Capture the cell that displays the provided text and extract its [X, Y] central coordinate. 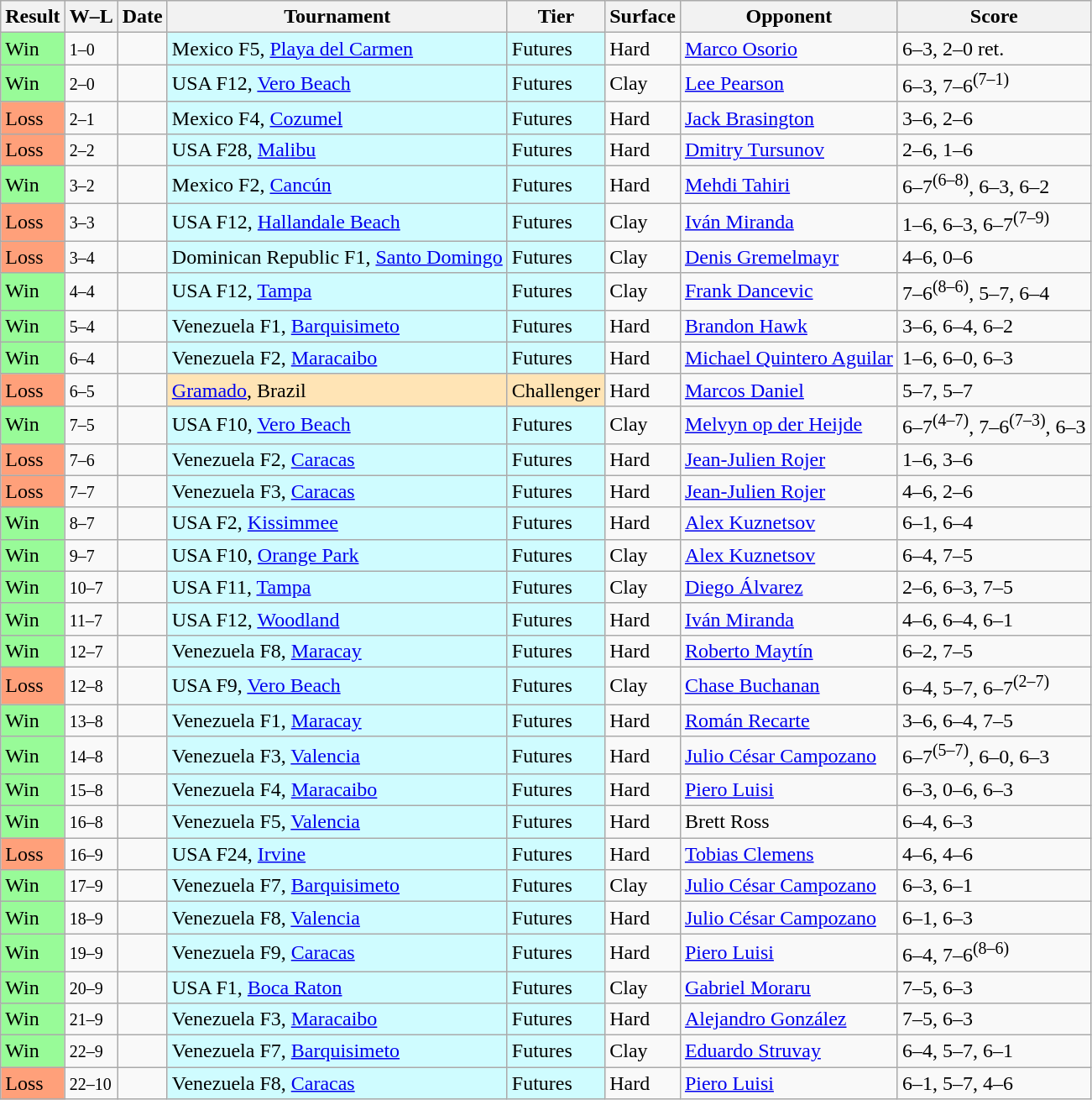
6–1, 6–3 [994, 918]
Melvyn op der Heijde [789, 425]
Román Recarte [789, 720]
Gramado, Brazil [337, 390]
USA F9, Vero Beach [337, 685]
10–7 [91, 587]
USA F12, Vero Beach [337, 84]
Venezuela F1, Maracay [337, 720]
16–8 [91, 822]
Brandon Hawk [789, 326]
Frank Dancevic [789, 292]
Venezuela F8, Maracay [337, 651]
6–4, 5–7, 6–7(2–7) [994, 685]
4–6, 2–6 [994, 491]
4–6, 6–4, 6–1 [994, 619]
Lee Pearson [789, 84]
Venezuela F5, Valencia [337, 822]
1–6, 3–6 [994, 459]
3–6, 6–4, 7–5 [994, 720]
USA F24, Irvine [337, 854]
Alejandro González [789, 1019]
3–2 [91, 185]
6–2, 7–5 [994, 651]
USA F2, Kissimmee [337, 523]
6–3, 6–1 [994, 886]
6–4, 7–6(8–6) [994, 952]
22–9 [91, 1051]
Venezuela F3, Caracas [337, 491]
1–6, 6–3, 6–7(7–9) [994, 222]
7–6(8–6), 5–7, 6–4 [994, 292]
Gabriel Moraru [789, 987]
Denis Gremelmayr [789, 257]
7–7 [91, 491]
Venezuela F3, Maracaibo [337, 1019]
21–9 [91, 1019]
Dominican Republic F1, Santo Domingo [337, 257]
7–5 [91, 425]
4–6, 0–6 [994, 257]
Mexico F5, Playa del Carmen [337, 49]
Venezuela F2, Caracas [337, 459]
Date [143, 17]
Tier [556, 17]
6–3, 2–0 ret. [994, 49]
Venezuela F8, Valencia [337, 918]
13–8 [91, 720]
3–6, 2–6 [994, 118]
2–6, 6–3, 7–5 [994, 587]
Mehdi Tahiri [789, 185]
6–4, 7–5 [994, 555]
6–4 [91, 358]
7–6 [91, 459]
6–1, 5–7, 4–6 [994, 1083]
2–6, 1–6 [994, 149]
Surface [643, 17]
Opponent [789, 17]
16–9 [91, 854]
22–10 [91, 1083]
5–7, 5–7 [994, 390]
Venezuela F8, Caracas [337, 1083]
2–0 [91, 84]
Score [994, 17]
6–4, 6–3 [994, 822]
2–1 [91, 118]
6–7(5–7), 6–0, 6–3 [994, 756]
W–L [91, 17]
USA F12, Woodland [337, 619]
Venezuela F3, Valencia [337, 756]
Brett Ross [789, 822]
Venezuela F2, Maracaibo [337, 358]
12–7 [91, 651]
2–2 [91, 149]
Marco Osorio [789, 49]
3–3 [91, 222]
Venezuela F9, Caracas [337, 952]
8–7 [91, 523]
USA F28, Malibu [337, 149]
6–1, 6–4 [994, 523]
USA F11, Tampa [337, 587]
3–6, 6–4, 6–2 [994, 326]
6–3, 0–6, 6–3 [994, 790]
19–9 [91, 952]
6–5 [91, 390]
4–6, 4–6 [994, 854]
USA F10, Orange Park [337, 555]
14–8 [91, 756]
Chase Buchanan [789, 685]
15–8 [91, 790]
5–4 [91, 326]
Marcos Daniel [789, 390]
Jack Brasington [789, 118]
6–7(4–7), 7–6(7–3), 6–3 [994, 425]
Challenger [556, 390]
18–9 [91, 918]
Dmitry Tursunov [789, 149]
Diego Álvarez [789, 587]
9–7 [91, 555]
1–6, 6–0, 6–3 [994, 358]
20–9 [91, 987]
6–3, 7–6(7–1) [994, 84]
Eduardo Struvay [789, 1051]
Mexico F2, Cancún [337, 185]
3–4 [91, 257]
4–4 [91, 292]
USA F10, Vero Beach [337, 425]
Result [33, 17]
USA F12, Tampa [337, 292]
USA F1, Boca Raton [337, 987]
11–7 [91, 619]
12–8 [91, 685]
17–9 [91, 886]
Mexico F4, Cozumel [337, 118]
Tobias Clemens [789, 854]
6–4, 5–7, 6–1 [994, 1051]
Venezuela F4, Maracaibo [337, 790]
Tournament [337, 17]
Roberto Maytín [789, 651]
Venezuela F1, Barquisimeto [337, 326]
Michael Quintero Aguilar [789, 358]
6–7(6–8), 6–3, 6–2 [994, 185]
USA F12, Hallandale Beach [337, 222]
1–0 [91, 49]
